For the text-containing cell, return its midpoint in (X, Y) coordinate format. 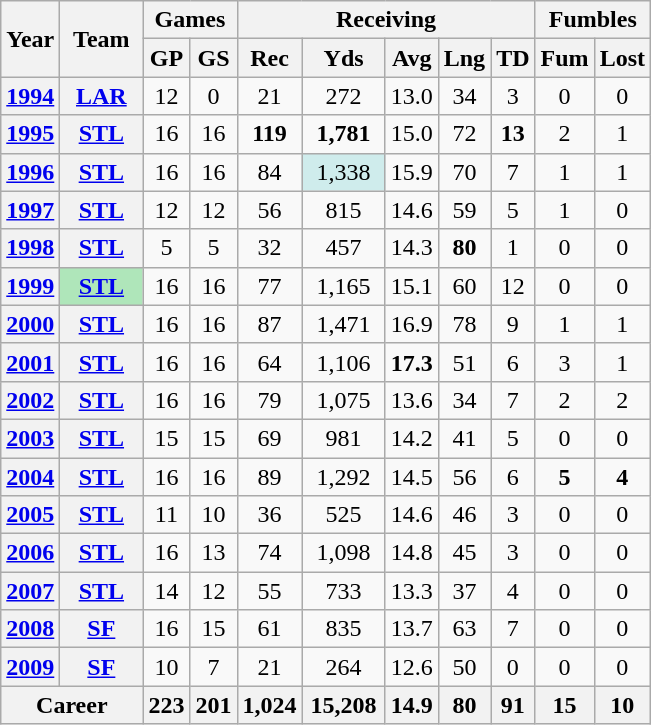
LAR (102, 96)
14.2 (412, 438)
1999 (30, 286)
84 (270, 172)
46 (464, 515)
GP (166, 58)
13.6 (412, 400)
Lost (622, 58)
1997 (30, 210)
733 (344, 591)
525 (344, 515)
Fumbles (592, 20)
2003 (30, 438)
2004 (30, 477)
1,165 (344, 286)
45 (464, 553)
Team (102, 39)
2001 (30, 362)
79 (270, 400)
2005 (30, 515)
2009 (30, 667)
17.3 (412, 362)
13.3 (412, 591)
50 (464, 667)
2008 (30, 629)
1,292 (344, 477)
1,106 (344, 362)
14.5 (412, 477)
1,024 (270, 705)
TD (513, 58)
2007 (30, 591)
64 (270, 362)
16.9 (412, 324)
15.0 (412, 134)
1,781 (344, 134)
1996 (30, 172)
11 (166, 515)
201 (214, 705)
GS (214, 58)
41 (464, 438)
14.8 (412, 553)
60 (464, 286)
14.3 (412, 248)
457 (344, 248)
272 (344, 96)
36 (270, 515)
72 (464, 134)
Receiving (386, 20)
264 (344, 667)
Fum (564, 58)
Year (30, 39)
Games (190, 20)
70 (464, 172)
2002 (30, 400)
55 (270, 591)
59 (464, 210)
Yds (344, 58)
1,075 (344, 400)
69 (270, 438)
1998 (30, 248)
Rec (270, 58)
87 (270, 324)
1994 (30, 96)
2006 (30, 553)
9 (513, 324)
14.9 (412, 705)
1,098 (344, 553)
Career (72, 705)
119 (270, 134)
14 (166, 591)
1995 (30, 134)
12.6 (412, 667)
981 (344, 438)
835 (344, 629)
2000 (30, 324)
61 (270, 629)
74 (270, 553)
89 (270, 477)
91 (513, 705)
815 (344, 210)
77 (270, 286)
15.1 (412, 286)
51 (464, 362)
1,338 (344, 172)
223 (166, 705)
37 (464, 591)
13.7 (412, 629)
13.0 (412, 96)
1,471 (344, 324)
32 (270, 248)
78 (464, 324)
Avg (412, 58)
15.9 (412, 172)
Lng (464, 58)
15,208 (344, 705)
63 (464, 629)
